Capture the cell that displays the provided text and extract its (X, Y) central coordinate. 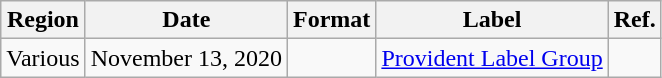
Date (186, 20)
Various (43, 58)
Ref. (634, 20)
Region (43, 20)
November 13, 2020 (186, 58)
Format (332, 20)
Label (492, 20)
Provident Label Group (492, 58)
